Return [x, y] of the center of cell containing provided text 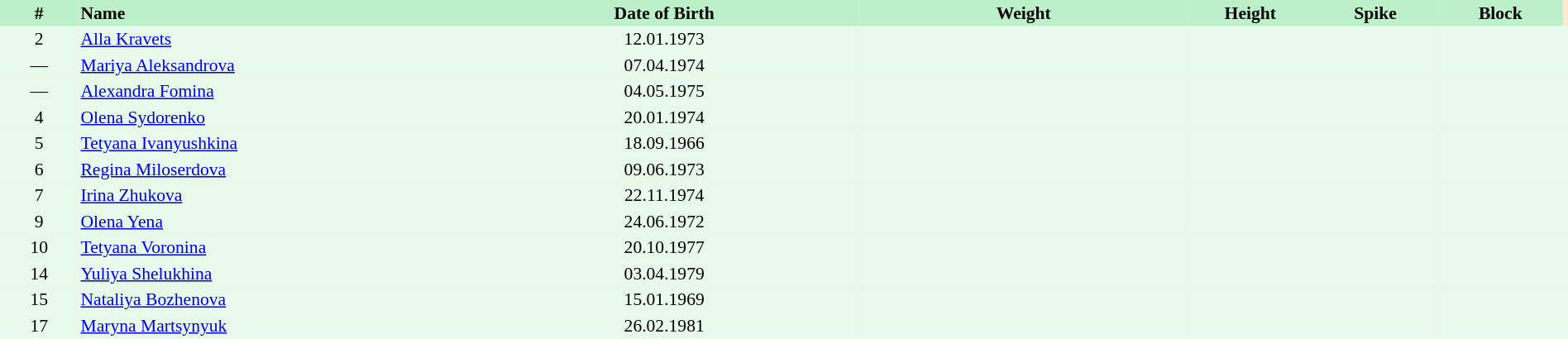
04.05.1975 [664, 91]
17 [39, 326]
Tetyana Ivanyushkina [273, 144]
12.01.1973 [664, 40]
20.10.1977 [664, 248]
Alla Kravets [273, 40]
4 [39, 117]
Yuliya Shelukhina [273, 274]
Mariya Aleksandrova [273, 65]
18.09.1966 [664, 144]
15 [39, 299]
Nataliya Bozhenova [273, 299]
07.04.1974 [664, 65]
Weight [1024, 13]
26.02.1981 [664, 326]
Name [273, 13]
# [39, 13]
10 [39, 248]
6 [39, 169]
22.11.1974 [664, 195]
20.01.1974 [664, 117]
Irina Zhukova [273, 195]
14 [39, 274]
Olena Sydorenko [273, 117]
Maryna Martsynyuk [273, 326]
9 [39, 222]
Alexandra Fomina [273, 91]
Olena Yena [273, 222]
5 [39, 144]
03.04.1979 [664, 274]
Regina Miloserdova [273, 169]
Tetyana Voronina [273, 248]
09.06.1973 [664, 169]
Date of Birth [664, 13]
Height [1250, 13]
7 [39, 195]
24.06.1972 [664, 222]
2 [39, 40]
Spike [1374, 13]
15.01.1969 [664, 299]
Block [1500, 13]
